Capture the cell that displays the provided text and extract its (x, y) central coordinate. 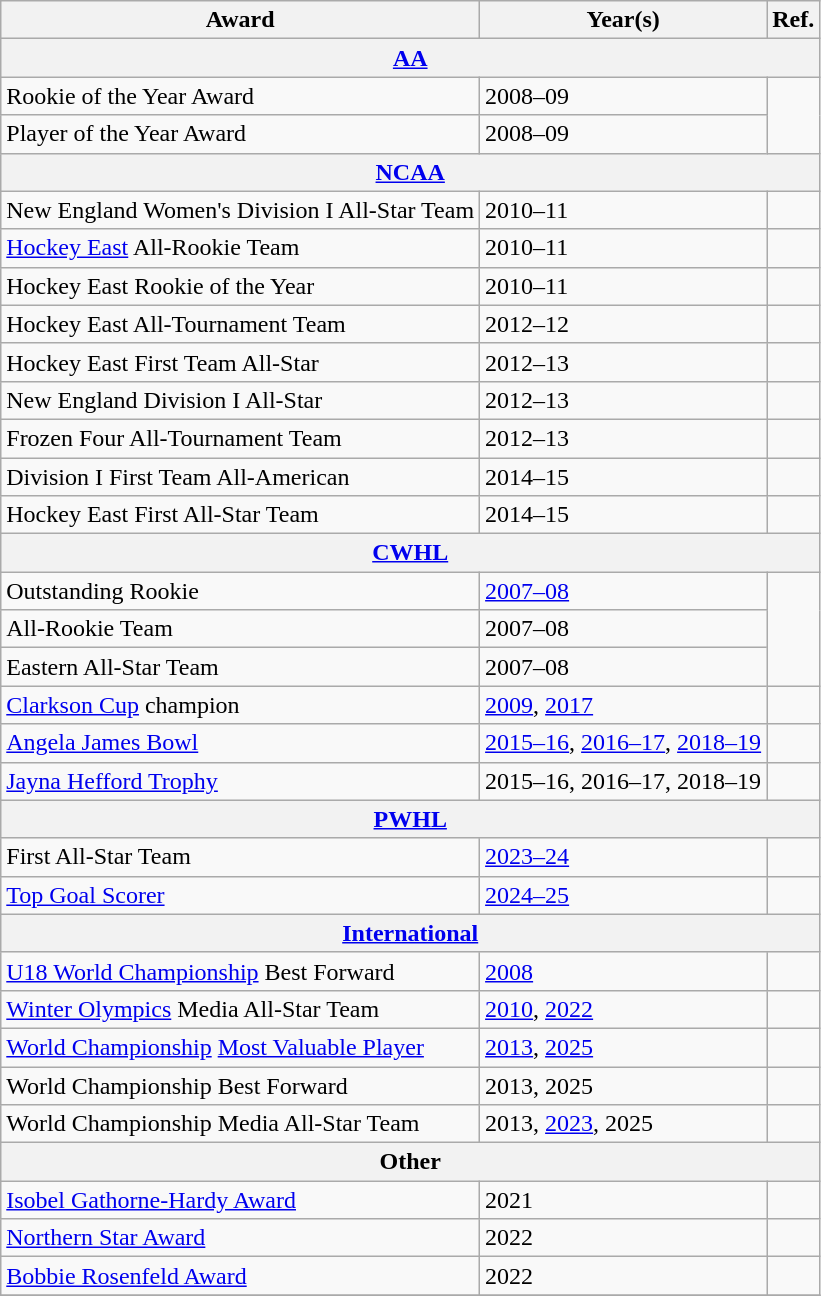
Hockey East Rookie of the Year (240, 286)
2013, 2023, 2025 (624, 1124)
New England Women's Division I All-Star Team (240, 210)
2024–25 (624, 895)
Isobel Gathorne-Hardy Award (240, 1200)
World Championship Best Forward (240, 1085)
Award (240, 20)
2008 (624, 971)
Division I First Team All-American (240, 477)
Other (410, 1162)
Hockey East First All-Star Team (240, 515)
NCAA (410, 172)
2021 (624, 1200)
Hockey East All-Tournament Team (240, 324)
Jayna Hefford Trophy (240, 781)
Ref. (794, 20)
U18 World Championship Best Forward (240, 971)
Eastern All-Star Team (240, 667)
CWHL (410, 553)
Outstanding Rookie (240, 591)
First All-Star Team (240, 857)
AA (410, 58)
Year(s) (624, 20)
Hockey East First Team All-Star (240, 362)
2009, 2017 (624, 705)
Bobbie Rosenfeld Award (240, 1276)
2023–24 (624, 857)
Hockey East All-Rookie Team (240, 248)
Player of the Year Award (240, 134)
Northern Star Award (240, 1238)
New England Division I All-Star (240, 400)
Rookie of the Year Award (240, 96)
Winter Olympics Media All-Star Team (240, 1009)
All-Rookie Team (240, 629)
Frozen Four All-Tournament Team (240, 438)
2012–12 (624, 324)
Top Goal Scorer (240, 895)
PWHL (410, 819)
International (410, 933)
2010, 2022 (624, 1009)
Angela James Bowl (240, 743)
Clarkson Cup champion (240, 705)
World Championship Most Valuable Player (240, 1047)
World Championship Media All-Star Team (240, 1124)
